Output the [x, y] coordinate of the center of the cell containing the given text.  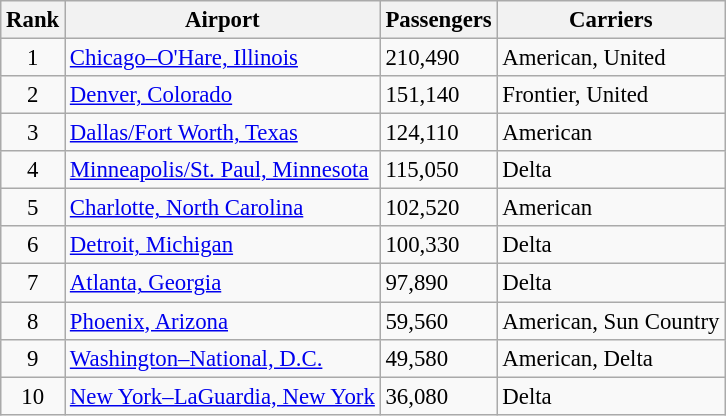
Frontier, United [611, 95]
Minneapolis/St. Paul, Minnesota [223, 170]
Washington–National, D.C. [223, 358]
American, Sun Country [611, 321]
New York–LaGuardia, New York [223, 396]
100,330 [438, 245]
151,140 [438, 95]
1 [33, 58]
Atlanta, Georgia [223, 283]
Chicago–O'Hare, Illinois [223, 58]
5 [33, 208]
Rank [33, 20]
Dallas/Fort Worth, Texas [223, 133]
Airport [223, 20]
124,110 [438, 133]
115,050 [438, 170]
American, United [611, 58]
102,520 [438, 208]
9 [33, 358]
7 [33, 283]
Phoenix, Arizona [223, 321]
Passengers [438, 20]
10 [33, 396]
36,080 [438, 396]
49,580 [438, 358]
4 [33, 170]
3 [33, 133]
American, Delta [611, 358]
Charlotte, North Carolina [223, 208]
Detroit, Michigan [223, 245]
97,890 [438, 283]
210,490 [438, 58]
8 [33, 321]
2 [33, 95]
59,560 [438, 321]
6 [33, 245]
Carriers [611, 20]
Denver, Colorado [223, 95]
